Locate the cell with the specified text and output its (X, Y) center coordinate. 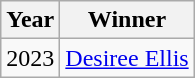
Desiree Ellis (127, 58)
2023 (30, 58)
Winner (127, 20)
Year (30, 20)
